Locate the cell with the specified text and output its (X, Y) center coordinate. 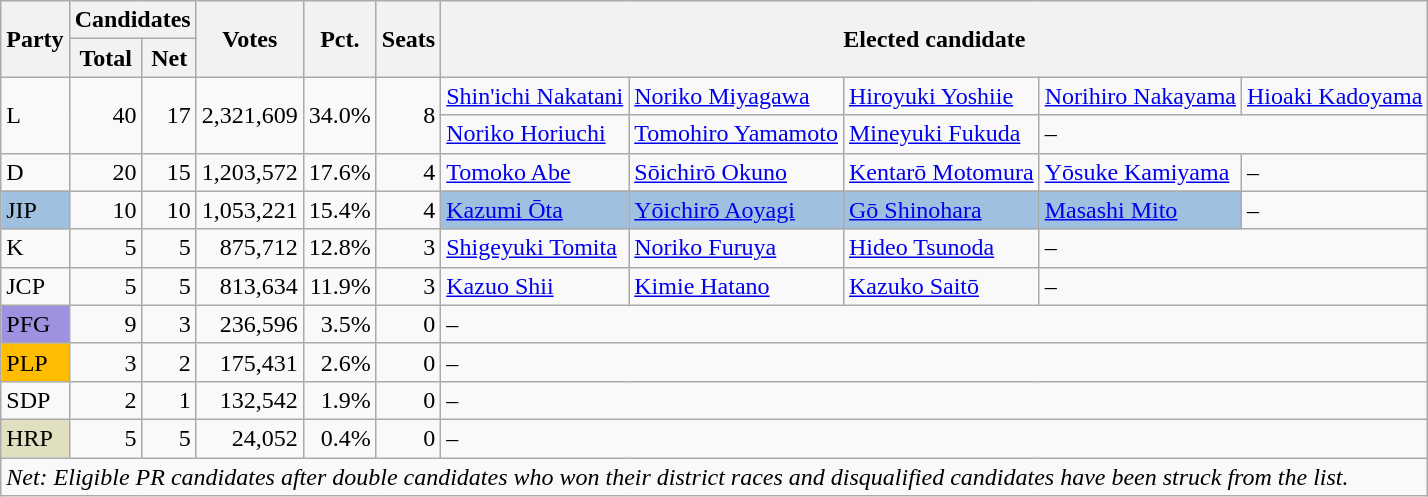
15 (169, 172)
40 (106, 115)
15.4% (340, 210)
1,203,572 (250, 172)
0.4% (340, 438)
JIP (35, 210)
PFG (35, 324)
17 (169, 115)
Elected candidate (934, 39)
Candidates (132, 20)
Net (169, 58)
Kentarō Motomura (941, 172)
Kazuo Shii (535, 286)
Norihiro Nakayama (1140, 96)
Hiroyuki Yoshiie (941, 96)
Yōichirō Aoyagi (736, 210)
Hideo Tsunoda (941, 248)
2,321,609 (250, 115)
Mineyuki Fukuda (941, 134)
Seats (408, 39)
875,712 (250, 248)
K (35, 248)
Gō Shinohara (941, 210)
Net: Eligible PR candidates after double candidates who won their district races and disqualified candidates have been struck from the list. (714, 477)
20 (106, 172)
Noriko Miyagawa (736, 96)
Noriko Horiuchi (535, 134)
Masashi Mito (1140, 210)
3.5% (340, 324)
24,052 (250, 438)
SDP (35, 400)
813,634 (250, 286)
Kazuko Saitō (941, 286)
Kazumi Ōta (535, 210)
Kimie Hatano (736, 286)
8 (408, 115)
Hioaki Kadoyama (1335, 96)
1.9% (340, 400)
Pct. (340, 39)
1,053,221 (250, 210)
Sōichirō Okuno (736, 172)
132,542 (250, 400)
L (35, 115)
Votes (250, 39)
236,596 (250, 324)
2.6% (340, 362)
JCP (35, 286)
D (35, 172)
Total (106, 58)
34.0% (340, 115)
PLP (35, 362)
Shigeyuki Tomita (535, 248)
1 (169, 400)
Noriko Furuya (736, 248)
Tomoko Abe (535, 172)
Yōsuke Kamiyama (1140, 172)
17.6% (340, 172)
175,431 (250, 362)
Party (35, 39)
11.9% (340, 286)
9 (106, 324)
HRP (35, 438)
Tomohiro Yamamoto (736, 134)
Shin'ichi Nakatani (535, 96)
12.8% (340, 248)
